Output the (X, Y) coordinate of the center of the cell containing the given text.  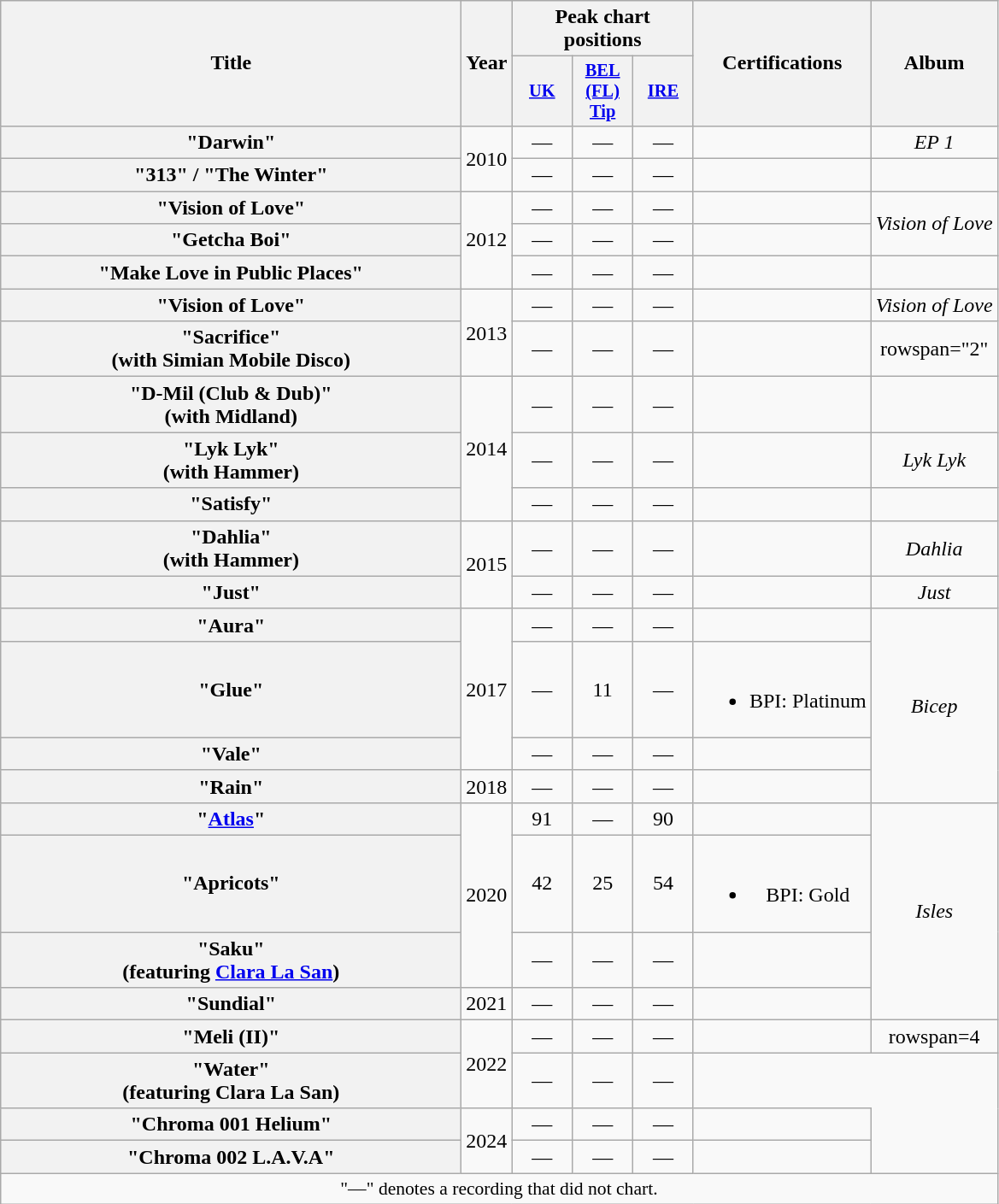
"Make Love in Public Places" (231, 273)
"Sacrifice" (with Simian Mobile Disco) (231, 349)
"Lyk Lyk"(with Hammer) (231, 460)
"313" / "The Winter" (231, 175)
"Chroma 001 Helium" (231, 1125)
2015 (487, 564)
Bicep (934, 706)
90 (663, 819)
Year (487, 63)
"Getcha Boi" (231, 240)
"Just" (231, 592)
EP 1 (934, 142)
"Apricots" (231, 884)
91 (542, 819)
2017 (487, 689)
"Atlas" (231, 819)
11 (603, 689)
2010 (487, 158)
2020 (487, 895)
2021 (487, 1004)
"Rain" (231, 786)
"Chroma 002 L.A.V.A" (231, 1157)
"—" denotes a recording that did not chart. (499, 1189)
Album (934, 63)
"Aura" (231, 625)
2024 (487, 1141)
Dahlia (934, 549)
2014 (487, 449)
"Sundial" (231, 1004)
2013 (487, 333)
"Saku"(featuring Clara La San) (231, 960)
"Vale" (231, 754)
"Glue" (231, 689)
rowspan="2" (934, 349)
"Darwin" (231, 142)
25 (603, 884)
BPI: Gold (782, 884)
"Satisfy" (231, 504)
42 (542, 884)
Peak chart positions (603, 29)
"D-Mil (Club & Dub)"(with Midland) (231, 405)
Just (934, 592)
2018 (487, 786)
BPI: Platinum (782, 689)
2022 (487, 1065)
Lyk Lyk (934, 460)
"Meli (II)" (231, 1037)
IRE (663, 91)
rowspan=4 (934, 1037)
Isles (934, 911)
2012 (487, 240)
"Dahlia"(with Hammer) (231, 549)
UK (542, 91)
54 (663, 884)
Title (231, 63)
Certifications (782, 63)
BEL(FL)Tip (603, 91)
"Water"(featuring Clara La San) (231, 1080)
